Output the [X, Y] coordinate of the center of the cell containing the given text.  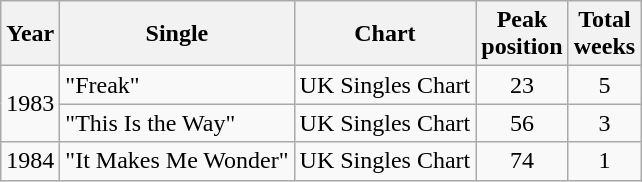
3 [604, 123]
"It Makes Me Wonder" [177, 161]
1984 [30, 161]
Year [30, 34]
Chart [385, 34]
1 [604, 161]
"This Is the Way" [177, 123]
23 [522, 85]
5 [604, 85]
1983 [30, 104]
56 [522, 123]
"Freak" [177, 85]
Totalweeks [604, 34]
Peakposition [522, 34]
74 [522, 161]
Single [177, 34]
